Search for the cell housing the specified text and yield its (X, Y) center coordinate. 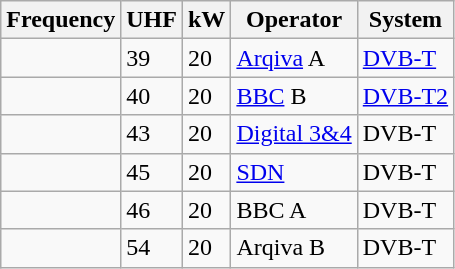
BBC B (294, 96)
39 (152, 58)
DVB-T2 (405, 96)
54 (152, 248)
BBC A (294, 210)
Arqiva B (294, 248)
Operator (294, 20)
SDN (294, 172)
Digital 3&4 (294, 134)
Arqiva A (294, 58)
UHF (152, 20)
System (405, 20)
Frequency (61, 20)
kW (206, 20)
43 (152, 134)
46 (152, 210)
45 (152, 172)
40 (152, 96)
